Provide the [x, y] coordinate of the cell's center where the given text is located.  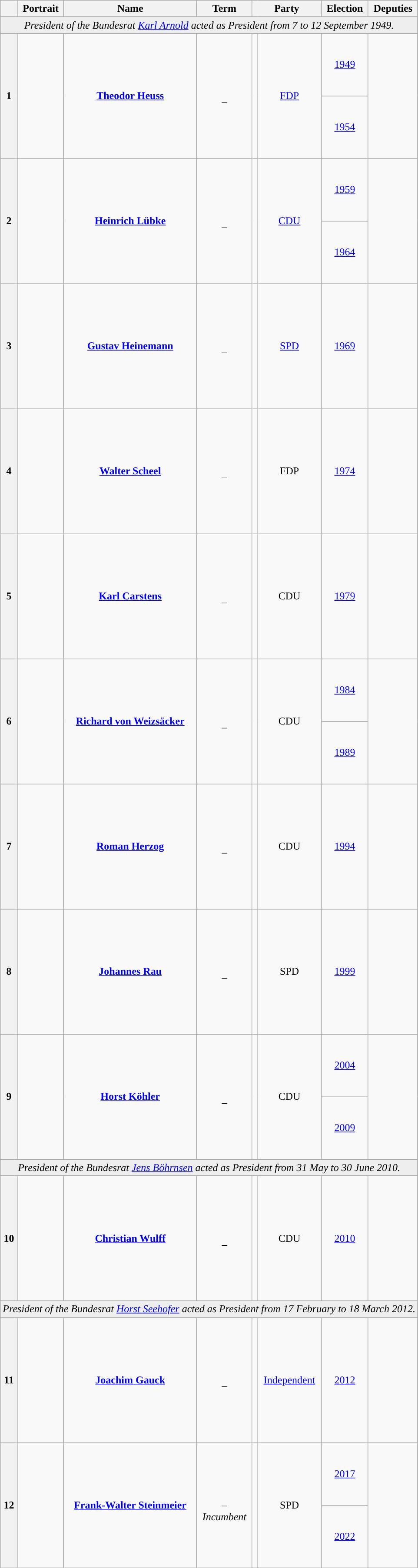
President of the Bundesrat Jens Böhrnsen acted as President from 31 May to 30 June 2010. [209, 1168]
Walter Scheel [130, 471]
7 [9, 847]
1 [9, 96]
4 [9, 471]
2010 [345, 1238]
1979 [345, 596]
President of the Bundesrat Karl Arnold acted as President from 7 to 12 September 1949. [209, 25]
1974 [345, 471]
2004 [345, 1065]
12 [9, 1505]
1994 [345, 847]
Heinrich Lübke [130, 221]
Term [224, 9]
1999 [345, 972]
Frank-Walter Steinmeier [130, 1505]
1964 [345, 252]
Horst Köhler [130, 1097]
Independent [289, 1380]
1954 [345, 127]
2022 [345, 1536]
1989 [345, 753]
Deputies [393, 9]
Gustav Heinemann [130, 346]
9 [9, 1097]
11 [9, 1380]
2012 [345, 1380]
President of the Bundesrat Horst Seehofer acted as President from 17 February to 18 March 2012. [209, 1309]
1959 [345, 190]
6 [9, 721]
5 [9, 596]
Christian Wulff [130, 1238]
1984 [345, 690]
Joachim Gauck [130, 1380]
Johannes Rau [130, 972]
2 [9, 221]
2017 [345, 1474]
3 [9, 346]
Election [345, 9]
Karl Carstens [130, 596]
Theodor Heuss [130, 96]
Roman Herzog [130, 847]
8 [9, 972]
Party [287, 9]
10 [9, 1238]
Portrait [40, 9]
2009 [345, 1128]
Richard von Weizsäcker [130, 721]
Name [130, 9]
–Incumbent [224, 1505]
1949 [345, 65]
1969 [345, 346]
